Capture the cell that displays the provided text and extract its [x, y] central coordinate. 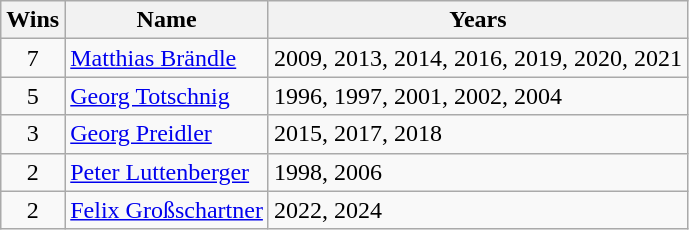
Matthias Brändle [167, 58]
Peter Luttenberger [167, 172]
Felix Großschartner [167, 210]
2015, 2017, 2018 [478, 134]
2022, 2024 [478, 210]
3 [33, 134]
Georg Totschnig [167, 96]
7 [33, 58]
1998, 2006 [478, 172]
Georg Preidler [167, 134]
Years [478, 20]
Wins [33, 20]
1996, 1997, 2001, 2002, 2004 [478, 96]
2009, 2013, 2014, 2016, 2019, 2020, 2021 [478, 58]
Name [167, 20]
5 [33, 96]
